Return [x, y] of the center of cell containing provided text 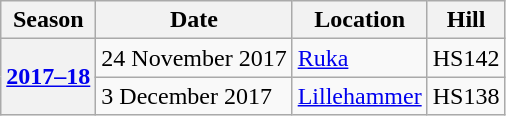
Ruka [360, 58]
Date [194, 20]
Location [360, 20]
Lillehammer [360, 96]
HS142 [466, 58]
3 December 2017 [194, 96]
Hill [466, 20]
HS138 [466, 96]
Season [48, 20]
24 November 2017 [194, 58]
2017–18 [48, 77]
